Search for the cell housing the specified text and yield its [X, Y] center coordinate. 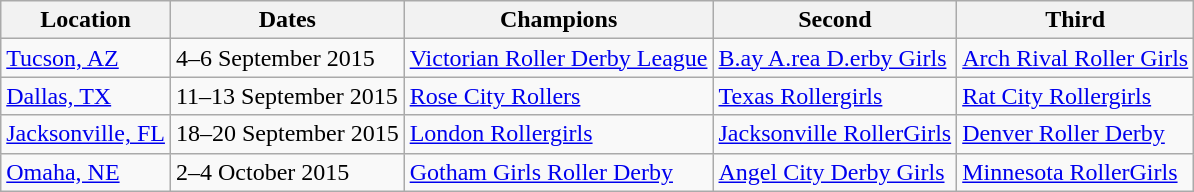
Dallas, TX [86, 96]
Victorian Roller Derby League [558, 58]
Tucson, AZ [86, 58]
Champions [558, 20]
Texas Rollergirls [835, 96]
Rat City Rollergirls [1076, 96]
2–4 October 2015 [287, 172]
Rose City Rollers [558, 96]
11–13 September 2015 [287, 96]
Jacksonville, FL [86, 134]
Omaha, NE [86, 172]
Dates [287, 20]
Angel City Derby Girls [835, 172]
Minnesota RollerGirls [1076, 172]
18–20 September 2015 [287, 134]
London Rollergirls [558, 134]
Gotham Girls Roller Derby [558, 172]
Third [1076, 20]
Location [86, 20]
4–6 September 2015 [287, 58]
Second [835, 20]
Jacksonville RollerGirls [835, 134]
Arch Rival Roller Girls [1076, 58]
Denver Roller Derby [1076, 134]
B.ay A.rea D.erby Girls [835, 58]
